Search for the cell housing the specified text and yield its (X, Y) center coordinate. 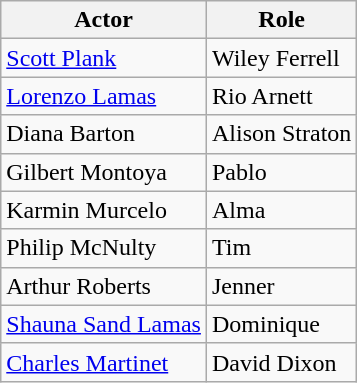
Wiley Ferrell (281, 58)
Alison Straton (281, 134)
Role (281, 20)
Charles Martinet (104, 362)
Philip McNulty (104, 248)
Tim (281, 248)
Arthur Roberts (104, 286)
Gilbert Montoya (104, 172)
Scott Plank (104, 58)
Alma (281, 210)
Rio Arnett (281, 96)
Dominique (281, 324)
Jenner (281, 286)
Karmin Murcelo (104, 210)
David Dixon (281, 362)
Pablo (281, 172)
Diana Barton (104, 134)
Actor (104, 20)
Shauna Sand Lamas (104, 324)
Lorenzo Lamas (104, 96)
